Return [X, Y] of the center of cell containing provided text 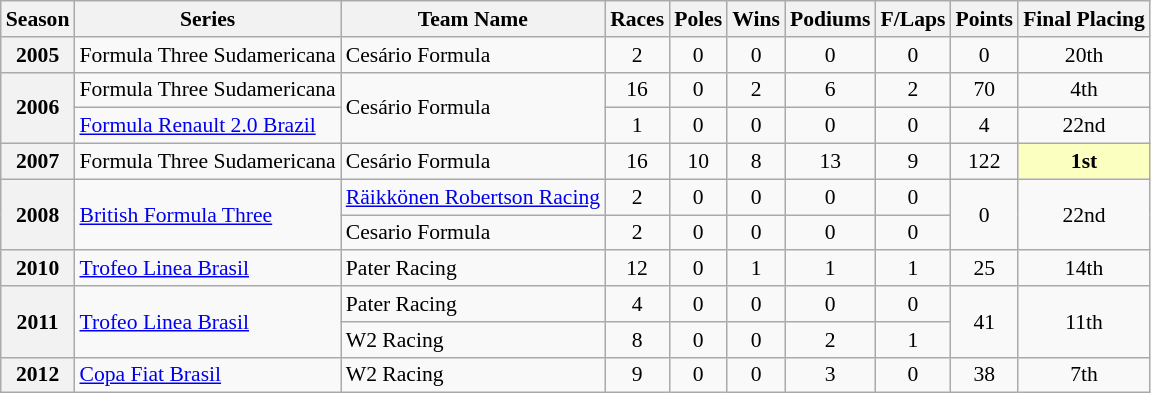
25 [984, 269]
Wins [756, 19]
Copa Fiat Brasil [207, 375]
4th [1084, 90]
Series [207, 19]
11th [1084, 322]
1st [1084, 162]
10 [698, 162]
Formula Renault 2.0 Brazil [207, 126]
2011 [38, 322]
2006 [38, 108]
6 [830, 90]
Season [38, 19]
British Formula Three [207, 214]
Podiums [830, 19]
70 [984, 90]
Cesario Formula [473, 233]
2008 [38, 214]
Points [984, 19]
Räikkönen Robertson Racing [473, 197]
2010 [38, 269]
F/Laps [912, 19]
2012 [38, 375]
13 [830, 162]
41 [984, 322]
20th [1084, 55]
7th [1084, 375]
Races [637, 19]
Team Name [473, 19]
Final Placing [1084, 19]
2005 [38, 55]
38 [984, 375]
12 [637, 269]
2007 [38, 162]
122 [984, 162]
14th [1084, 269]
Poles [698, 19]
3 [830, 375]
